From the cell containing the given text, extract its center point as [x, y] coordinate. 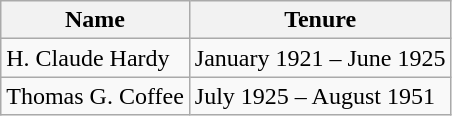
Name [96, 20]
January 1921 – June 1925 [320, 58]
H. Claude Hardy [96, 58]
July 1925 – August 1951 [320, 96]
Thomas G. Coffee [96, 96]
Tenure [320, 20]
